For the text-containing cell, return its midpoint in (x, y) coordinate format. 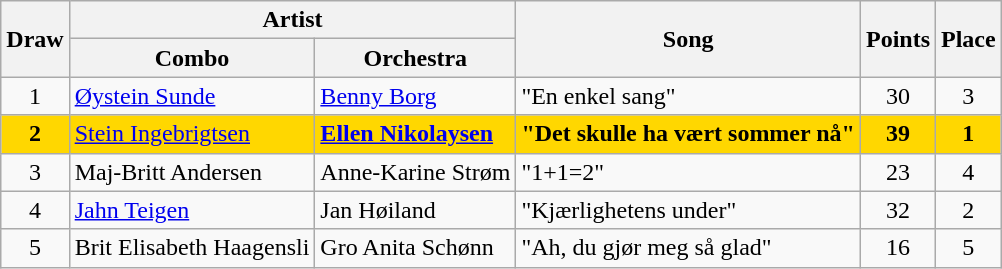
Øystein Sunde (192, 96)
23 (898, 172)
32 (898, 210)
"Ah, du gjør meg så glad" (688, 248)
Combo (192, 58)
16 (898, 248)
"En enkel sang" (688, 96)
"Kjærlighetens under" (688, 210)
Place (969, 39)
30 (898, 96)
Song (688, 39)
Artist (292, 20)
Orchestra (416, 58)
"Det skulle ha vært sommer nå" (688, 134)
Points (898, 39)
Maj-Britt Andersen (192, 172)
"1+1=2" (688, 172)
39 (898, 134)
Benny Borg (416, 96)
Gro Anita Schønn (416, 248)
Brit Elisabeth Haagensli (192, 248)
Ellen Nikolaysen (416, 134)
Stein Ingebrigtsen (192, 134)
Jahn Teigen (192, 210)
Jan Høiland (416, 210)
Draw (35, 39)
Anne-Karine Strøm (416, 172)
